Search for the cell housing the specified text and yield its [X, Y] center coordinate. 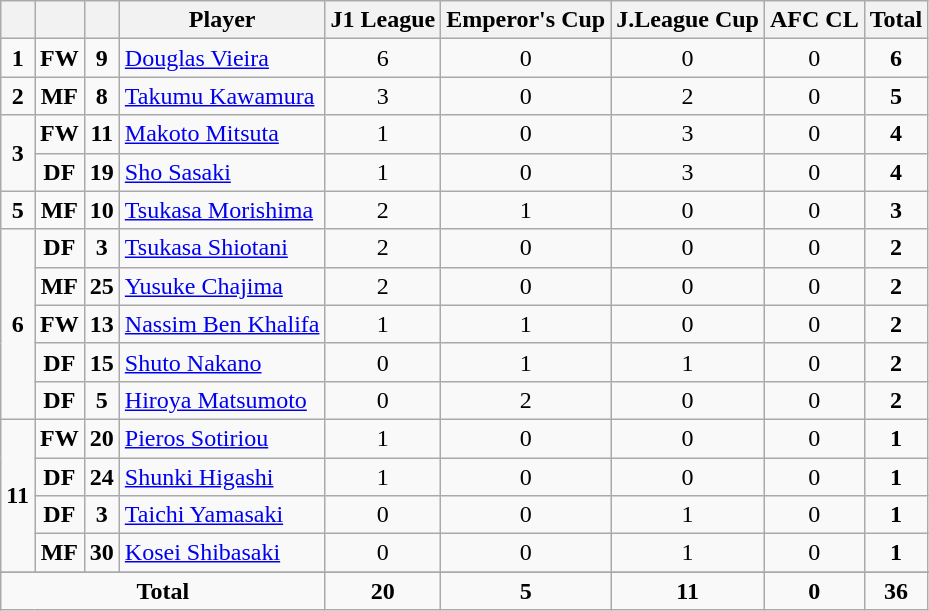
Shuto Nakano [222, 362]
Shunki Higashi [222, 477]
24 [102, 477]
10 [102, 210]
Makoto Mitsuta [222, 134]
Hiroya Matsumoto [222, 400]
19 [102, 172]
Nassim Ben Khalifa [222, 324]
Emperor's Cup [526, 20]
Sho Sasaki [222, 172]
Pieros Sotiriou [222, 438]
Yusuke Chajima [222, 286]
13 [102, 324]
Player [222, 20]
J.League Cup [688, 20]
AFC CL [814, 20]
9 [102, 58]
J1 League [383, 20]
Tsukasa Morishima [222, 210]
Kosei Shibasaki [222, 553]
Taichi Yamasaki [222, 515]
25 [102, 286]
30 [102, 553]
36 [896, 591]
15 [102, 362]
8 [102, 96]
Douglas Vieira [222, 58]
Tsukasa Shiotani [222, 248]
Takumu Kawamura [222, 96]
